Extract the [x, y] coordinate from the center of the cell holding the provided text.  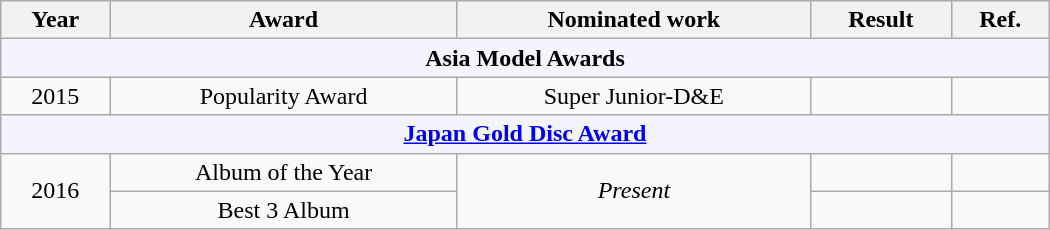
Nominated work [634, 20]
2015 [56, 96]
Japan Gold Disc Award [525, 134]
Award [284, 20]
Year [56, 20]
Best 3 Album [284, 210]
Super Junior-D&E [634, 96]
2016 [56, 191]
Asia Model Awards [525, 58]
Popularity Award [284, 96]
Album of the Year [284, 172]
Result [880, 20]
Present [634, 191]
Ref. [1000, 20]
